Pinpoint the cell where the given text exists, returning its [X, Y] midpoint coordinate. 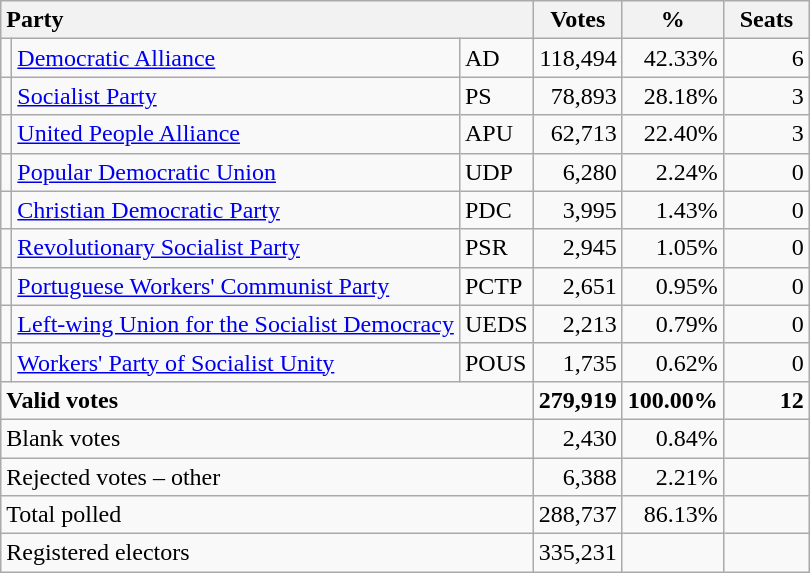
6,388 [578, 477]
% [672, 20]
6 [766, 58]
Left-wing Union for the Socialist Democracy [236, 324]
Popular Democratic Union [236, 172]
PCTP [496, 286]
AD [496, 58]
Revolutionary Socialist Party [236, 248]
Democratic Alliance [236, 58]
0.84% [672, 438]
APU [496, 134]
Party [267, 20]
Socialist Party [236, 96]
United People Alliance [236, 134]
28.18% [672, 96]
335,231 [578, 553]
2.21% [672, 477]
POUS [496, 362]
86.13% [672, 515]
UEDS [496, 324]
2.24% [672, 172]
2,430 [578, 438]
0.62% [672, 362]
PDC [496, 210]
Blank votes [267, 438]
279,919 [578, 400]
PS [496, 96]
UDP [496, 172]
2,213 [578, 324]
3,995 [578, 210]
100.00% [672, 400]
78,893 [578, 96]
Valid votes [267, 400]
0.95% [672, 286]
22.40% [672, 134]
288,737 [578, 515]
Christian Democratic Party [236, 210]
12 [766, 400]
Workers' Party of Socialist Unity [236, 362]
118,494 [578, 58]
42.33% [672, 58]
0.79% [672, 324]
62,713 [578, 134]
Registered electors [267, 553]
Seats [766, 20]
Votes [578, 20]
PSR [496, 248]
Total polled [267, 515]
2,945 [578, 248]
1,735 [578, 362]
1.05% [672, 248]
1.43% [672, 210]
6,280 [578, 172]
Rejected votes – other [267, 477]
Portuguese Workers' Communist Party [236, 286]
2,651 [578, 286]
